Scan for the cell matching the given text and deliver its (X, Y) coordinate at center. 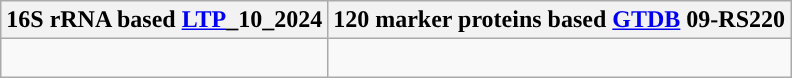
16S rRNA based LTP_10_2024 (164, 20)
120 marker proteins based GTDB 09-RS220 (560, 20)
